Extract the (X, Y) coordinate from the center of the cell holding the provided text.  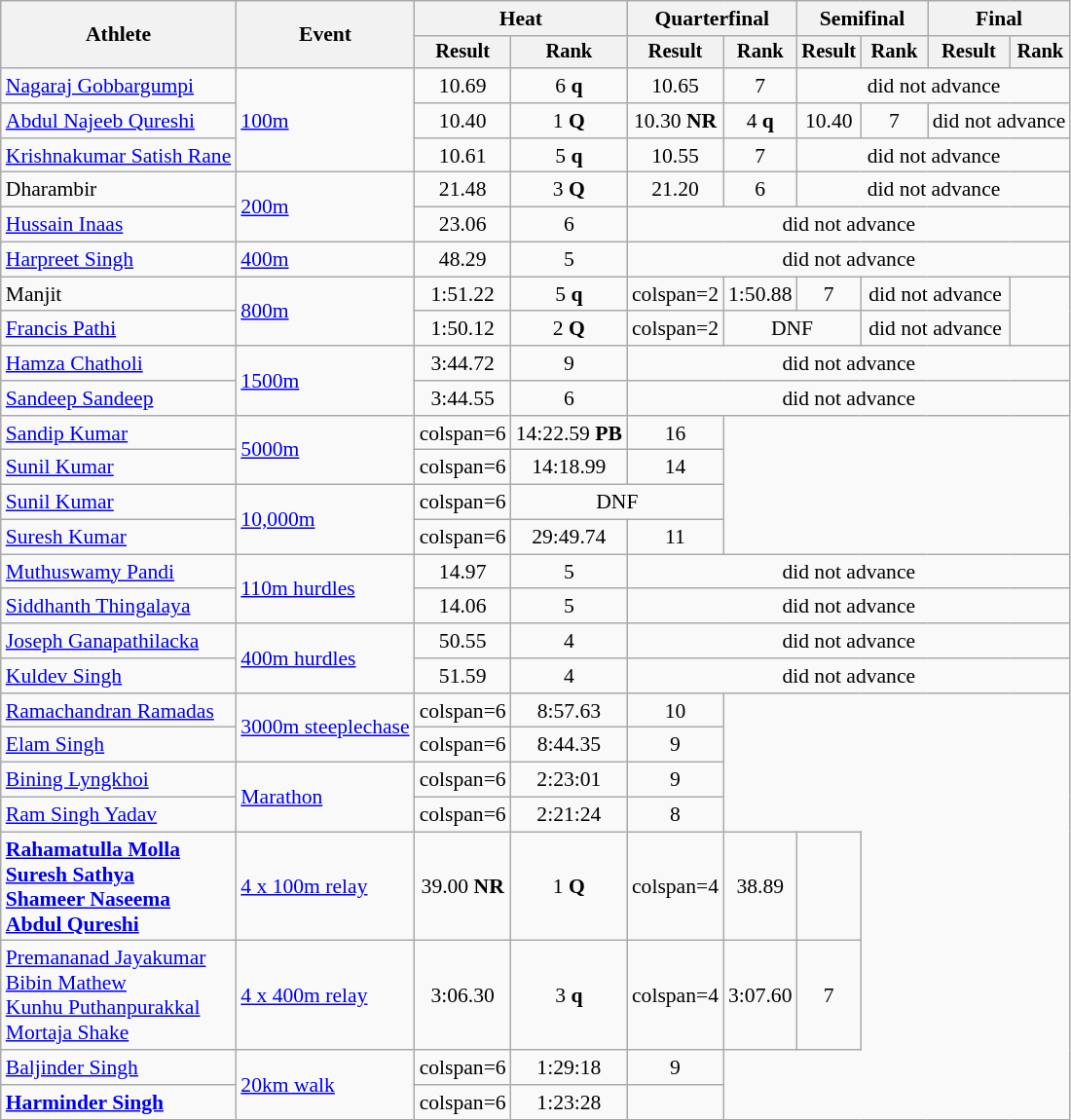
48.29 (463, 260)
Ramachandran Ramadas (119, 711)
3:07.60 (759, 995)
Kuldev Singh (119, 676)
5000m (325, 450)
10 (676, 711)
400m hurdles (325, 658)
1:23:28 (569, 1102)
Athlete (119, 35)
14 (676, 467)
3 q (569, 995)
Event (325, 35)
Bining Lyngkhoi (119, 780)
100m (325, 121)
10.69 (463, 86)
Hussain Inaas (119, 225)
14:22.59 PB (569, 433)
4 x 100m relay (325, 886)
38.89 (759, 886)
Francis Pathi (119, 329)
50.55 (463, 641)
Semifinal (863, 19)
1:50.88 (759, 294)
10.61 (463, 156)
4 q (759, 121)
Dharambir (119, 190)
Ram Singh Yadav (119, 815)
Final (999, 19)
Siddhanth Thingalaya (119, 607)
8:44.35 (569, 745)
Joseph Ganapathilacka (119, 641)
6 q (569, 86)
110m hurdles (325, 588)
3000m steeplechase (325, 728)
1:50.12 (463, 329)
Sandip Kumar (119, 433)
Rahamatulla MollaSuresh SathyaShameer NaseemaAbdul Qureshi (119, 886)
39.00 NR (463, 886)
400m (325, 260)
10,000m (325, 520)
29:49.74 (569, 538)
14.06 (463, 607)
51.59 (463, 676)
Nagaraj Gobbargumpi (119, 86)
16 (676, 433)
Sandeep Sandeep (119, 398)
Elam Singh (119, 745)
3:44.72 (463, 363)
10.30 NR (676, 121)
3 Q (569, 190)
1:51.22 (463, 294)
Krishnakumar Satish Rane (119, 156)
Harminder Singh (119, 1102)
Muthuswamy Pandi (119, 572)
4 x 400m relay (325, 995)
Premananad JayakumarBibin MathewKunhu PuthanpurakkalMortaja Shake (119, 995)
14:18.99 (569, 467)
3:06.30 (463, 995)
3:44.55 (463, 398)
1500m (325, 380)
8:57.63 (569, 711)
Quarterfinal (713, 19)
Manjit (119, 294)
21.48 (463, 190)
21.20 (676, 190)
Abdul Najeeb Qureshi (119, 121)
2:21:24 (569, 815)
Hamza Chatholi (119, 363)
1:29:18 (569, 1067)
Suresh Kumar (119, 538)
14.97 (463, 572)
23.06 (463, 225)
10.55 (676, 156)
2:23:01 (569, 780)
11 (676, 538)
200m (325, 206)
20km walk (325, 1085)
2 Q (569, 329)
Harpreet Singh (119, 260)
8 (676, 815)
10.65 (676, 86)
800m (325, 312)
Baljinder Singh (119, 1067)
Marathon (325, 797)
Heat (521, 19)
